Output the (X, Y) coordinate of the center of the cell containing the given text.  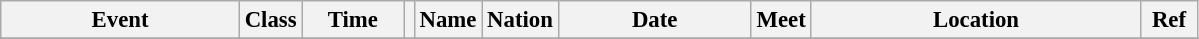
Name (448, 20)
Event (120, 20)
Nation (520, 20)
Location (976, 20)
Date (654, 20)
Time (353, 20)
Class (270, 20)
Ref (1169, 20)
Meet (781, 20)
